Return [x, y] of the center of cell containing provided text 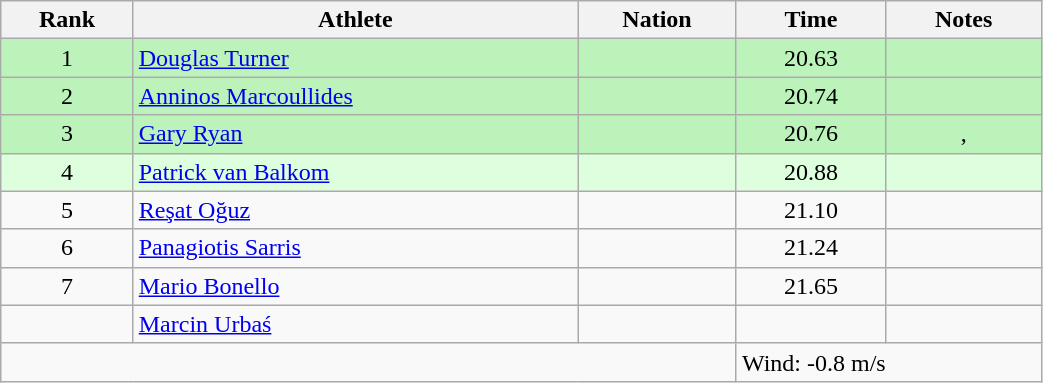
Nation [658, 20]
Marcin Urbaś [355, 324]
1 [67, 58]
7 [67, 286]
Notes [964, 20]
20.63 [810, 58]
6 [67, 248]
4 [67, 172]
2 [67, 96]
21.24 [810, 248]
Wind: -0.8 m/s [889, 362]
Mario Bonello [355, 286]
Anninos Marcoullides [355, 96]
Time [810, 20]
Rank [67, 20]
5 [67, 210]
Athlete [355, 20]
, [964, 134]
Panagiotis Sarris [355, 248]
20.76 [810, 134]
20.74 [810, 96]
Patrick van Balkom [355, 172]
3 [67, 134]
21.65 [810, 286]
Gary Ryan [355, 134]
20.88 [810, 172]
21.10 [810, 210]
Douglas Turner [355, 58]
Reşat Oğuz [355, 210]
